Detect which cell encompasses the target text, then output its [x, y] center coordinate. 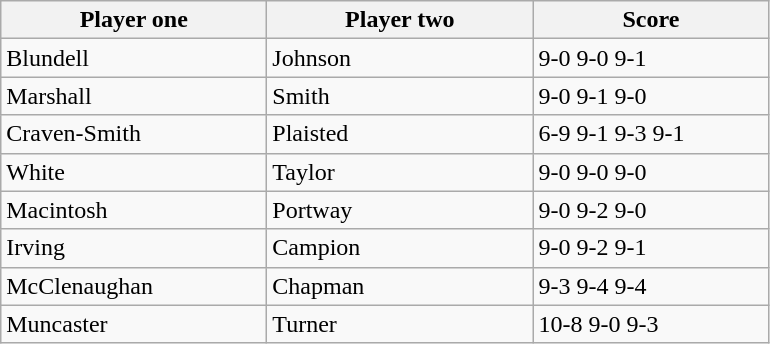
9-0 9-2 9-0 [651, 210]
McClenaughan [134, 286]
Campion [400, 248]
Johnson [400, 58]
6-9 9-1 9-3 9-1 [651, 134]
Blundell [134, 58]
10-8 9-0 9-3 [651, 324]
Score [651, 20]
Craven-Smith [134, 134]
Plaisted [400, 134]
Portway [400, 210]
Player two [400, 20]
9-0 9-2 9-1 [651, 248]
Turner [400, 324]
White [134, 172]
9-0 9-1 9-0 [651, 96]
Marshall [134, 96]
Irving [134, 248]
9-0 9-0 9-1 [651, 58]
Player one [134, 20]
Muncaster [134, 324]
Chapman [400, 286]
Smith [400, 96]
9-0 9-0 9-0 [651, 172]
9-3 9-4 9-4 [651, 286]
Taylor [400, 172]
Macintosh [134, 210]
